Detect which cell encompasses the target text, then output its (x, y) center coordinate. 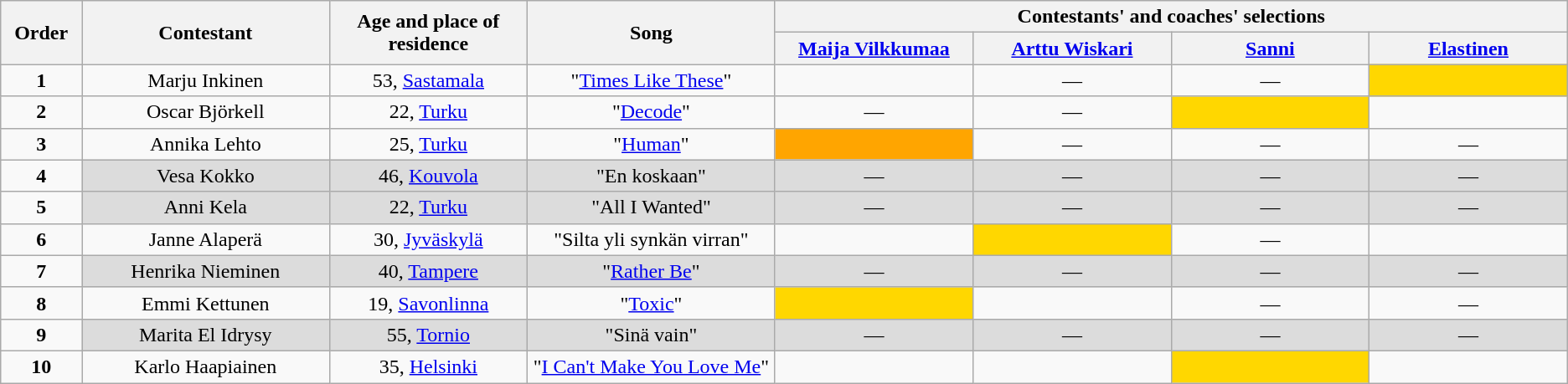
8 (42, 303)
Marita El Idrysy (206, 335)
30, Jyväskylä (428, 239)
4 (42, 176)
Marju Inkinen (206, 80)
Contestant (206, 33)
Song (652, 33)
Contestants' and coaches' selections (1171, 17)
2 (42, 112)
3 (42, 144)
"All I Wanted" (652, 207)
Anni Kela (206, 207)
5 (42, 207)
"Decode" (652, 112)
35, Helsinki (428, 366)
"En koskaan" (652, 176)
Oscar Björkell (206, 112)
25, Turku (428, 144)
10 (42, 366)
"Toxic" (652, 303)
"Times Like These" (652, 80)
19, Savonlinna (428, 303)
Arttu Wiskari (1072, 49)
"Silta yli synkän virran" (652, 239)
53, Sastamala (428, 80)
55, Tornio (428, 335)
"Sinä vain" (652, 335)
Elastinen (1469, 49)
"Human" (652, 144)
"I Can't Make You Love Me" (652, 366)
"Rather Be" (652, 271)
46, Kouvola (428, 176)
Sanni (1270, 49)
Maija Vilkkumaa (874, 49)
1 (42, 80)
Janne Alaperä (206, 239)
Henrika Nieminen (206, 271)
Annika Lehto (206, 144)
Emmi Kettunen (206, 303)
7 (42, 271)
Vesa Kokko (206, 176)
9 (42, 335)
40, Tampere (428, 271)
Karlo Haapiainen (206, 366)
Age and place of residence (428, 33)
6 (42, 239)
Order (42, 33)
